For the text-containing cell, return its midpoint in [X, Y] coordinate format. 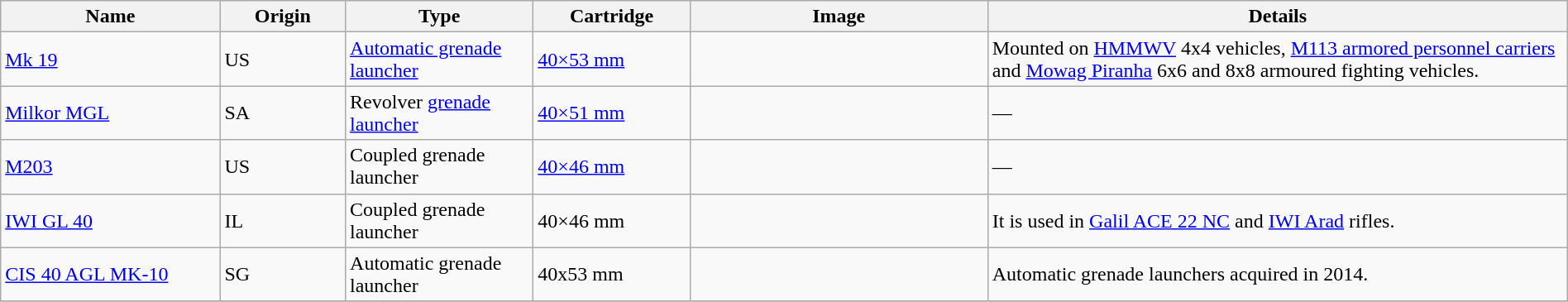
Name [111, 17]
Automatic grenade launchers acquired in 2014. [1277, 275]
Image [839, 17]
Cartridge [612, 17]
CIS 40 AGL MK-10 [111, 275]
It is used in Galil ACE 22 NC and IWI Arad rifles. [1277, 220]
M203 [111, 167]
Revolver grenade launcher [440, 113]
Details [1277, 17]
Mounted on HMMWV 4x4 vehicles, M113 armored personnel carriers and Mowag Piranha 6x6 and 8x8 armoured fighting vehicles. [1277, 60]
SA [283, 113]
Milkor MGL [111, 113]
40x53 mm [612, 275]
Origin [283, 17]
Type [440, 17]
40×53 mm [612, 60]
IL [283, 220]
Mk 19 [111, 60]
40×51 mm [612, 113]
IWI GL 40 [111, 220]
SG [283, 275]
